Return (x, y) of the center of cell containing provided text 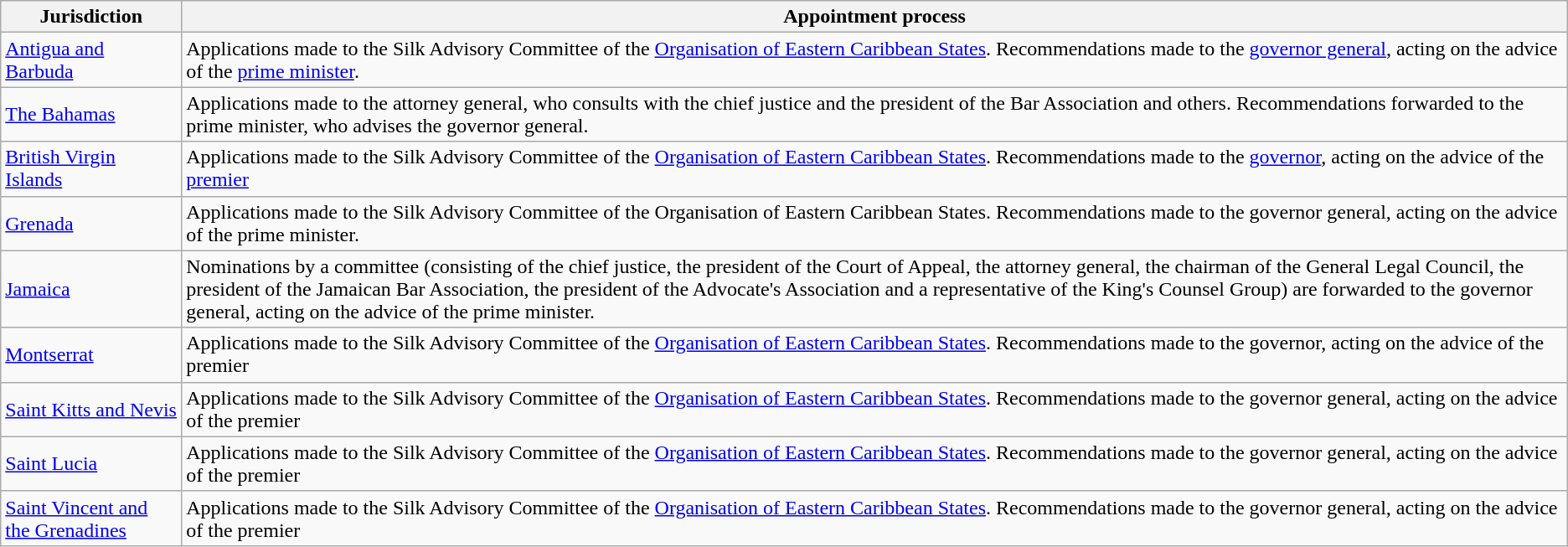
Saint Kitts and Nevis (91, 409)
Saint Lucia (91, 464)
Antigua and Barbuda (91, 60)
Appointment process (874, 17)
Saint Vincent and the Grenadines (91, 518)
The Bahamas (91, 114)
Jurisdiction (91, 17)
British Virgin Islands (91, 169)
Jamaica (91, 289)
Grenada (91, 223)
Montserrat (91, 355)
